Pinpoint the cell where the given text exists, returning its (X, Y) midpoint coordinate. 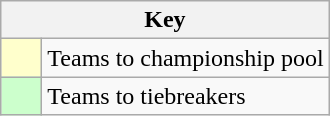
Teams to championship pool (186, 58)
Key (165, 20)
Teams to tiebreakers (186, 96)
